Output the [x, y] coordinate of the center of the cell containing the given text.  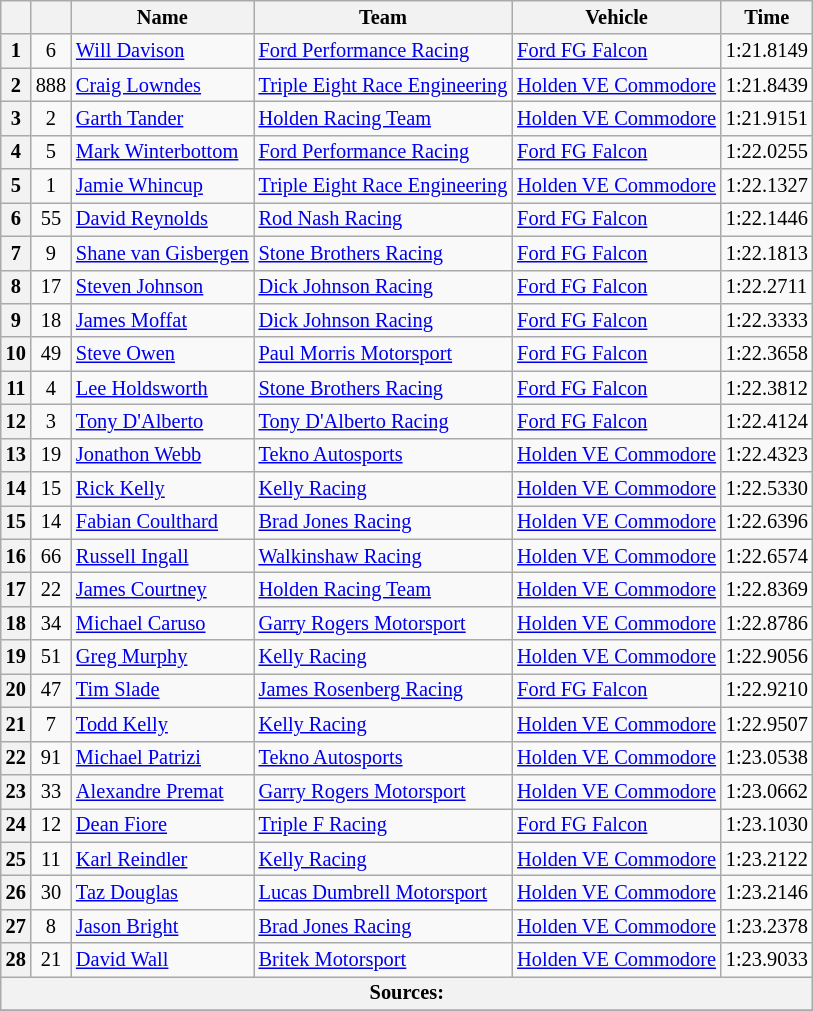
1:22.1813 [767, 253]
Greg Murphy [162, 657]
Time [767, 17]
1:22.1446 [767, 219]
Steve Owen [162, 354]
13 [16, 455]
1:22.0255 [767, 152]
1:22.4124 [767, 421]
24 [16, 825]
66 [51, 556]
Paul Morris Motorsport [384, 354]
Michael Patrizi [162, 758]
Fabian Coulthard [162, 522]
Tony D'Alberto Racing [384, 421]
34 [51, 623]
Steven Johnson [162, 287]
55 [51, 219]
1:22.5330 [767, 489]
1:23.0662 [767, 791]
Michael Caruso [162, 623]
888 [51, 85]
1:22.9210 [767, 690]
James Rosenberg Racing [384, 690]
51 [51, 657]
Vehicle [616, 17]
Todd Kelly [162, 724]
49 [51, 354]
1:22.4323 [767, 455]
26 [16, 892]
Craig Lowndes [162, 85]
1:22.1327 [767, 186]
1:23.2146 [767, 892]
1:23.2378 [767, 926]
Name [162, 17]
16 [16, 556]
Jason Bright [162, 926]
Rod Nash Racing [384, 219]
47 [51, 690]
Jonathon Webb [162, 455]
Mark Winterbottom [162, 152]
20 [16, 690]
1:21.8439 [767, 85]
Tim Slade [162, 690]
1:23.0538 [767, 758]
91 [51, 758]
Triple F Racing [384, 825]
Karl Reindler [162, 859]
1:22.9056 [767, 657]
1:22.9507 [767, 724]
28 [16, 960]
1:22.6574 [767, 556]
1:21.8149 [767, 51]
1:23.9033 [767, 960]
Team [384, 17]
Britek Motorsport [384, 960]
1:22.3333 [767, 320]
Russell Ingall [162, 556]
Garth Tander [162, 118]
1:22.3812 [767, 388]
1:21.9151 [767, 118]
1:22.3658 [767, 354]
1:23.2122 [767, 859]
1:22.2711 [767, 287]
30 [51, 892]
Will Davison [162, 51]
1:22.8786 [767, 623]
1:23.1030 [767, 825]
1:22.8369 [767, 589]
1:22.6396 [767, 522]
David Reynolds [162, 219]
Tony D'Alberto [162, 421]
Lee Holdsworth [162, 388]
Lucas Dumbrell Motorsport [384, 892]
Sources: [407, 993]
James Courtney [162, 589]
25 [16, 859]
Alexandre Premat [162, 791]
33 [51, 791]
Shane van Gisbergen [162, 253]
Taz Douglas [162, 892]
23 [16, 791]
10 [16, 354]
Rick Kelly [162, 489]
David Wall [162, 960]
Jamie Whincup [162, 186]
27 [16, 926]
Walkinshaw Racing [384, 556]
James Moffat [162, 320]
Dean Fiore [162, 825]
